Scan for the cell matching the given text and deliver its [X, Y] coordinate at center. 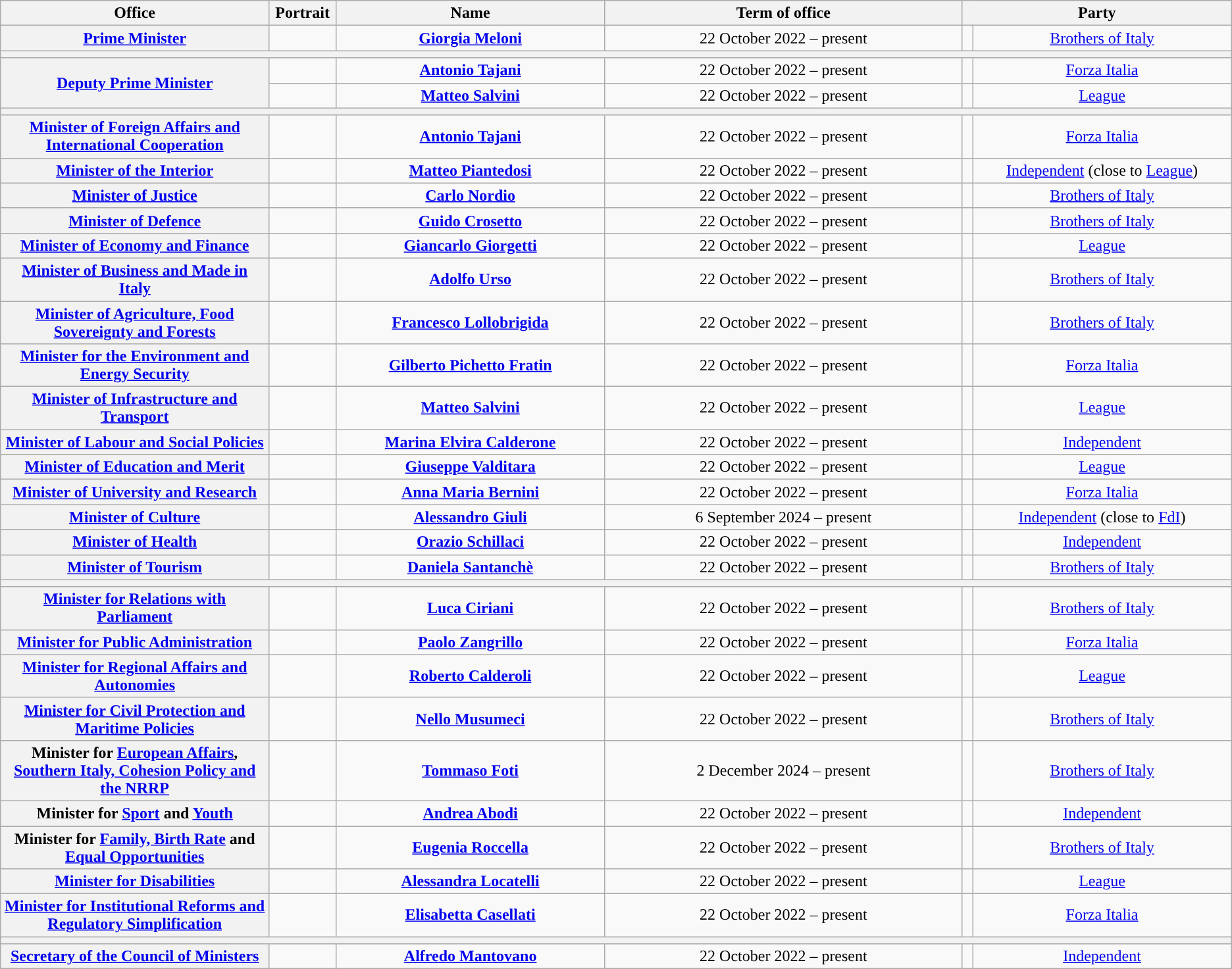
Luca Ciriani [471, 608]
Matteo Piantedosi [471, 170]
Independent (close to League) [1102, 170]
Carlo Nordio [471, 195]
Term of office [784, 13]
Minister for Civil Protection and Maritime Policies [135, 718]
Minister of University and Research [135, 492]
Nello Musumeci [471, 718]
Minister of Economy and Finance [135, 245]
Giuseppe Valditara [471, 467]
Alessandro Giuli [471, 517]
Minister for Public Administration [135, 642]
Deputy Prime Minister [135, 83]
Minister of Infrastructure and Transport [135, 408]
Marina Elvira Calderone [471, 442]
Minister for Regional Affairs and Autonomies [135, 676]
Alfredo Mantovano [471, 957]
Minister of Education and Merit [135, 467]
Giorgia Meloni [471, 38]
Minister of Culture [135, 517]
Roberto Calderoli [471, 676]
Minister of Justice [135, 195]
Portrait [303, 13]
Orazio Schillaci [471, 542]
Minister for Relations with Parliament [135, 608]
Minister of Business and Made in Italy [135, 279]
Giancarlo Giorgetti [471, 245]
Minister of Agriculture, Food Sovereignty and Forests [135, 322]
Minister of Health [135, 542]
Minister of the Interior [135, 170]
Prime Minister [135, 38]
Daniela Santanchè [471, 567]
Anna Maria Bernini [471, 492]
Francesco Lollobrigida [471, 322]
Alessandra Locatelli [471, 882]
Independent (close to FdI) [1102, 517]
Minister of Labour and Social Policies [135, 442]
Eugenia Roccella [471, 847]
Elisabetta Casellati [471, 916]
2 December 2024 – present [784, 770]
Minister for Institutional Reforms and Regulatory Simplification [135, 916]
Minister of Tourism [135, 567]
Name [471, 13]
6 September 2024 – present [784, 517]
Minister for Sport and Youth [135, 813]
Office [135, 13]
Minister of Defence [135, 220]
Party [1096, 13]
Adolfo Urso [471, 279]
Paolo Zangrillo [471, 642]
Gilberto Pichetto Fratin [471, 366]
Andrea Abodi [471, 813]
Secretary of the Council of Ministers [135, 957]
Minister of Foreign Affairs and International Cooperation [135, 137]
Guido Crosetto [471, 220]
Minister for Family, Birth Rate and Equal Opportunities [135, 847]
Minister for Disabilities [135, 882]
Minister for European Affairs, Southern Italy, Cohesion Policy and the NRRP [135, 770]
Minister for the Environment and Energy Security [135, 366]
Tommaso Foti [471, 770]
